Extract the (x, y) coordinate from the center of the cell holding the provided text.  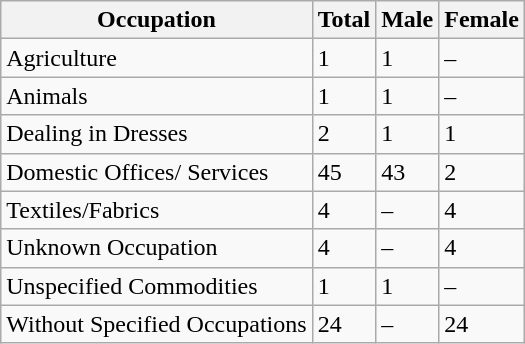
Domestic Offices/ Services (156, 172)
Textiles/Fabrics (156, 210)
Animals (156, 96)
Female (482, 20)
Dealing in Dresses (156, 134)
43 (408, 172)
Unspecified Commodities (156, 286)
Total (344, 20)
Occupation (156, 20)
Unknown Occupation (156, 248)
Without Specified Occupations (156, 324)
Agriculture (156, 58)
45 (344, 172)
Male (408, 20)
